Detect which cell encompasses the target text, then output its (x, y) center coordinate. 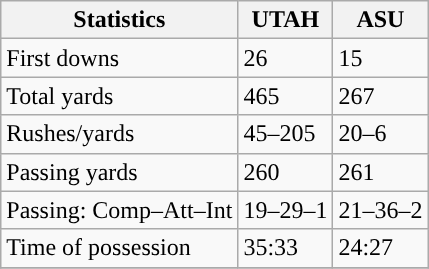
261 (380, 172)
Time of possession (120, 248)
20–6 (380, 134)
19–29–1 (286, 210)
267 (380, 96)
21–36–2 (380, 210)
Statistics (120, 20)
Passing yards (120, 172)
Rushes/yards (120, 134)
260 (286, 172)
15 (380, 58)
UTAH (286, 20)
26 (286, 58)
First downs (120, 58)
24:27 (380, 248)
35:33 (286, 248)
ASU (380, 20)
Passing: Comp–Att–Int (120, 210)
45–205 (286, 134)
Total yards (120, 96)
465 (286, 96)
